Locate the cell with the specified text and output its [x, y] center coordinate. 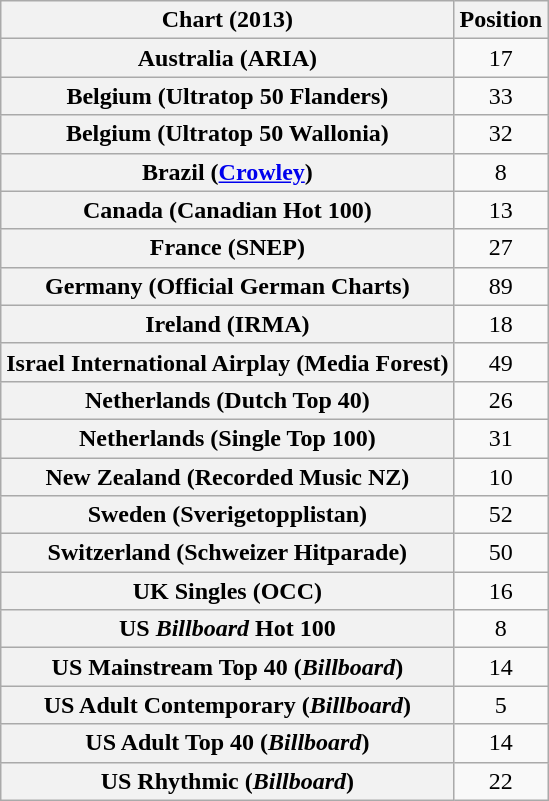
26 [501, 400]
5 [501, 705]
US Adult Top 40 (Billboard) [228, 743]
18 [501, 324]
Ireland (IRMA) [228, 324]
Israel International Airplay (Media Forest) [228, 362]
89 [501, 286]
52 [501, 515]
US Rhythmic (Billboard) [228, 781]
Belgium (Ultratop 50 Wallonia) [228, 134]
Canada (Canadian Hot 100) [228, 210]
31 [501, 438]
New Zealand (Recorded Music NZ) [228, 477]
Brazil (Crowley) [228, 172]
US Billboard Hot 100 [228, 629]
Australia (ARIA) [228, 58]
UK Singles (OCC) [228, 591]
Belgium (Ultratop 50 Flanders) [228, 96]
Netherlands (Dutch Top 40) [228, 400]
Netherlands (Single Top 100) [228, 438]
Germany (Official German Charts) [228, 286]
US Adult Contemporary (Billboard) [228, 705]
US Mainstream Top 40 (Billboard) [228, 667]
16 [501, 591]
Chart (2013) [228, 20]
13 [501, 210]
Sweden (Sverigetopplistan) [228, 515]
33 [501, 96]
32 [501, 134]
22 [501, 781]
27 [501, 248]
10 [501, 477]
Switzerland (Schweizer Hitparade) [228, 553]
17 [501, 58]
Position [501, 20]
France (SNEP) [228, 248]
49 [501, 362]
50 [501, 553]
